Find where the given text appears and provide that cell's center as [x, y] coordinate. 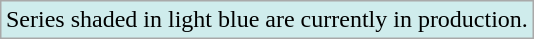
Series shaded in light blue are currently in production. [266, 19]
